Detect which cell encompasses the target text, then output its [x, y] center coordinate. 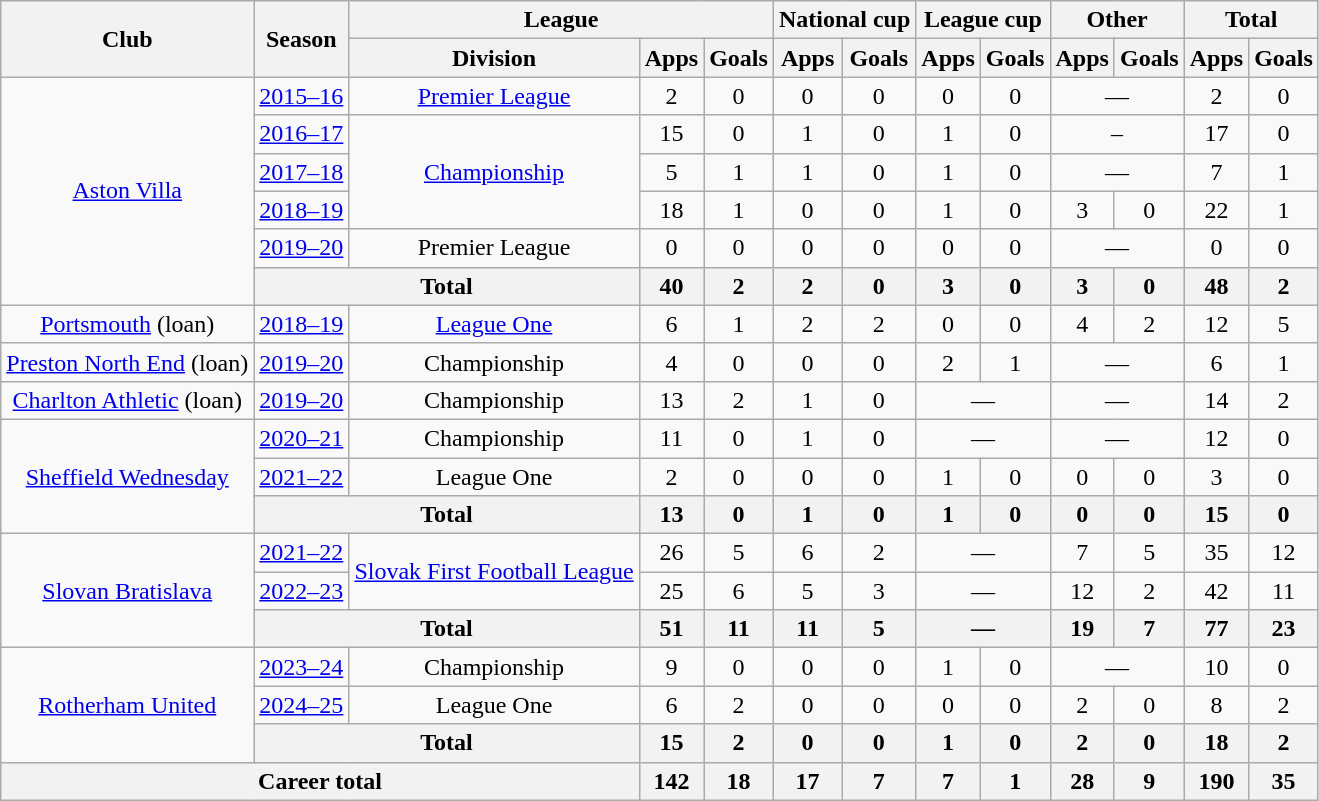
Portsmouth (loan) [128, 324]
2016–17 [302, 134]
Season [302, 39]
48 [1216, 286]
190 [1216, 781]
Slovak First Football League [494, 572]
Slovan Bratislava [128, 591]
10 [1216, 667]
28 [1082, 781]
Charlton Athletic (loan) [128, 400]
Career total [320, 781]
League cup [983, 20]
51 [671, 629]
Preston North End (loan) [128, 362]
22 [1216, 210]
26 [671, 553]
2020–21 [302, 438]
Rotherham United [128, 705]
23 [1284, 629]
142 [671, 781]
77 [1216, 629]
2022–23 [302, 591]
2024–25 [302, 705]
National cup [844, 20]
Other [1117, 20]
14 [1216, 400]
25 [671, 591]
League [562, 20]
Club [128, 39]
Sheffield Wednesday [128, 476]
40 [671, 286]
Division [494, 58]
19 [1082, 629]
– [1117, 134]
8 [1216, 705]
Aston Villa [128, 191]
2017–18 [302, 172]
2015–16 [302, 96]
42 [1216, 591]
2023–24 [302, 667]
